From the cell containing the given text, extract its center point as (X, Y) coordinate. 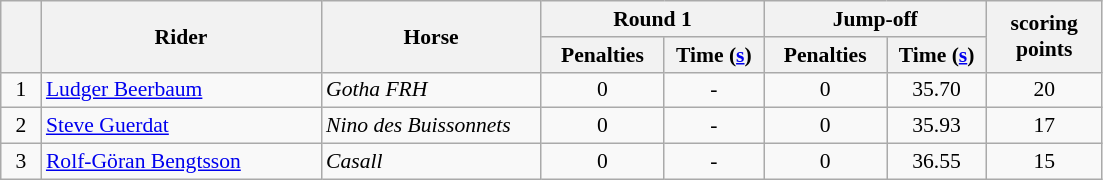
Gotha FRH (431, 90)
scoringpoints (1044, 36)
35.70 (936, 90)
Nino des Buissonnets (431, 126)
Rolf-Göran Bengtsson (181, 162)
Jump-off (876, 19)
20 (1044, 90)
Steve Guerdat (181, 126)
Horse (431, 36)
15 (1044, 162)
36.55 (936, 162)
17 (1044, 126)
1 (21, 90)
Round 1 (652, 19)
Rider (181, 36)
3 (21, 162)
Ludger Beerbaum (181, 90)
Casall (431, 162)
2 (21, 126)
35.93 (936, 126)
